Detect which cell encompasses the target text, then output its (x, y) center coordinate. 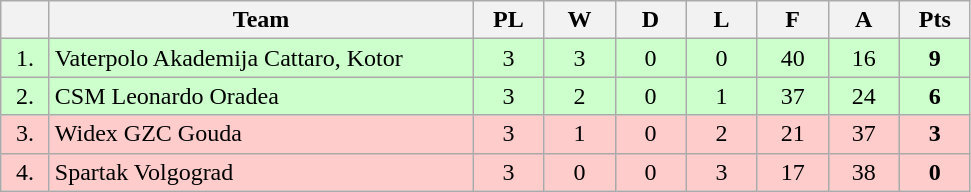
3. (26, 134)
Team (261, 20)
2. (26, 96)
24 (864, 96)
Widex GZC Gouda (261, 134)
17 (792, 172)
21 (792, 134)
38 (864, 172)
CSM Leonardo Oradea (261, 96)
4. (26, 172)
W (580, 20)
Spartak Volgograd (261, 172)
A (864, 20)
1. (26, 58)
6 (934, 96)
Vaterpolo Akademija Cattaro, Kotor (261, 58)
D (650, 20)
16 (864, 58)
Pts (934, 20)
9 (934, 58)
PL (508, 20)
40 (792, 58)
L (722, 20)
F (792, 20)
